Output the [X, Y] coordinate of the center of the cell containing the given text.  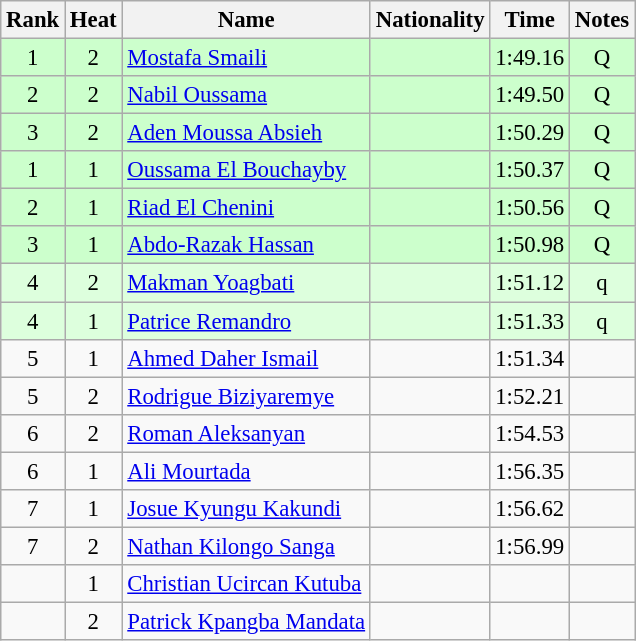
1:50.98 [530, 245]
Patrice Remandro [246, 321]
1:56.35 [530, 471]
Rank [33, 20]
1:56.62 [530, 509]
1:49.16 [530, 58]
Name [246, 20]
Makman Yoagbati [246, 283]
1:50.37 [530, 170]
Ahmed Daher Ismail [246, 358]
Rodrigue Biziyaremye [246, 396]
Nabil Oussama [246, 95]
1:51.12 [530, 283]
Josue Kyungu Kakundi [246, 509]
Heat [94, 20]
Notes [602, 20]
Oussama El Bouchayby [246, 170]
1:56.99 [530, 546]
Roman Aleksanyan [246, 433]
1:54.53 [530, 433]
1:51.34 [530, 358]
Patrick Kpangba Mandata [246, 621]
Nathan Kilongo Sanga [246, 546]
Christian Ucircan Kutuba [246, 584]
1:49.50 [530, 95]
1:50.56 [530, 208]
Aden Moussa Absieh [246, 133]
1:50.29 [530, 133]
Mostafa Smaili [246, 58]
1:51.33 [530, 321]
Time [530, 20]
Nationality [430, 20]
Ali Mourtada [246, 471]
Riad El Chenini [246, 208]
Abdo-Razak Hassan [246, 245]
1:52.21 [530, 396]
